Locate the cell with the specified text and output its [X, Y] center coordinate. 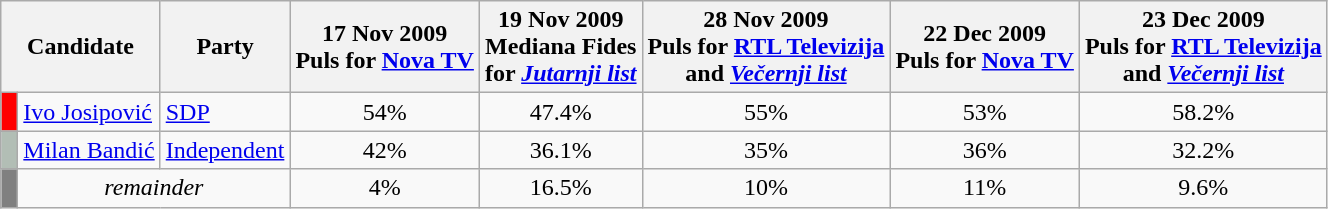
4% [385, 188]
58.2% [1203, 112]
53% [985, 112]
11% [985, 188]
10% [766, 188]
Independent [225, 150]
Milan Bandić [89, 150]
47.4% [560, 112]
36.1% [560, 150]
32.2% [1203, 150]
28 Nov 2009Puls for RTL Televizija and Večernji list [766, 47]
Party [225, 47]
9.6% [1203, 188]
35% [766, 150]
17 Nov 2009Puls for Nova TV [385, 47]
Candidate [80, 47]
42% [385, 150]
22 Dec 2009Puls for Nova TV [985, 47]
SDP [225, 112]
remainder [154, 188]
Ivo Josipović [89, 112]
16.5% [560, 188]
55% [766, 112]
54% [385, 112]
36% [985, 150]
19 Nov 2009Mediana Fidesfor Jutarnji list [560, 47]
23 Dec 2009Puls for RTL Televizija and Večernji list [1203, 47]
